Detect which cell encompasses the target text, then output its (X, Y) center coordinate. 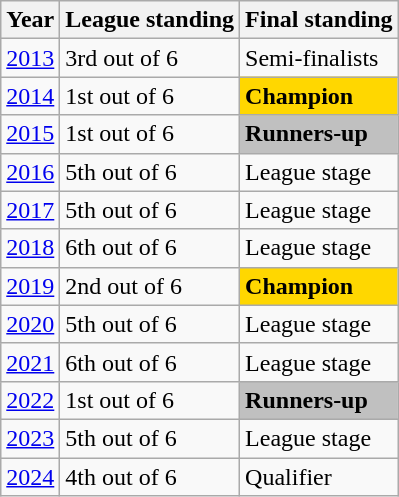
2013 (30, 58)
2nd out of 6 (150, 286)
2015 (30, 134)
2016 (30, 172)
Qualifier (319, 477)
Semi-finalists (319, 58)
2019 (30, 286)
2014 (30, 96)
3rd out of 6 (150, 58)
2021 (30, 362)
2023 (30, 438)
2017 (30, 210)
4th out of 6 (150, 477)
2024 (30, 477)
League standing (150, 20)
Year (30, 20)
2022 (30, 400)
2018 (30, 248)
Final standing (319, 20)
2020 (30, 324)
